Determine the [x, y] coordinate at the center of the cell enclosing the given text.  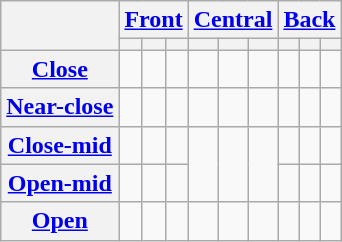
Open [60, 221]
Back [310, 20]
Near-close [60, 107]
Close [60, 69]
Open-mid [60, 183]
Central [233, 20]
Close-mid [60, 145]
Front [154, 20]
